Return the [X, Y] coordinate for the center point of the cell that contains the specified text.  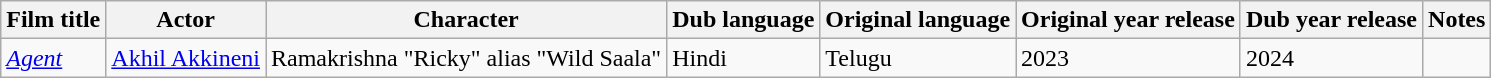
Actor [186, 20]
Film title [54, 20]
2024 [1331, 58]
Dub language [744, 20]
2023 [1128, 58]
Telugu [918, 58]
Original year release [1128, 20]
Character [466, 20]
Agent [54, 58]
Original language [918, 20]
Ramakrishna "Ricky" alias "Wild Saala" [466, 58]
Akhil Akkineni [186, 58]
Dub year release [1331, 20]
Hindi [744, 58]
Notes [1457, 20]
